Search for the cell housing the specified text and yield its (X, Y) center coordinate. 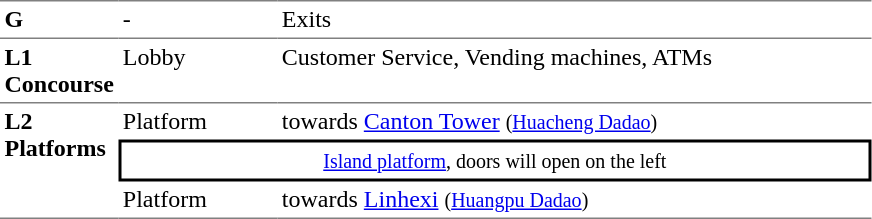
Island platform, doors will open on the left (494, 161)
Lobby (198, 71)
G (59, 19)
L1Concourse (59, 71)
Platform (198, 122)
Customer Service, Vending machines, ATMs (574, 71)
Exits (574, 19)
- (198, 19)
towards Canton Tower (Huacheng Dadao) (574, 122)
